Return [X, Y] of the center of cell containing provided text 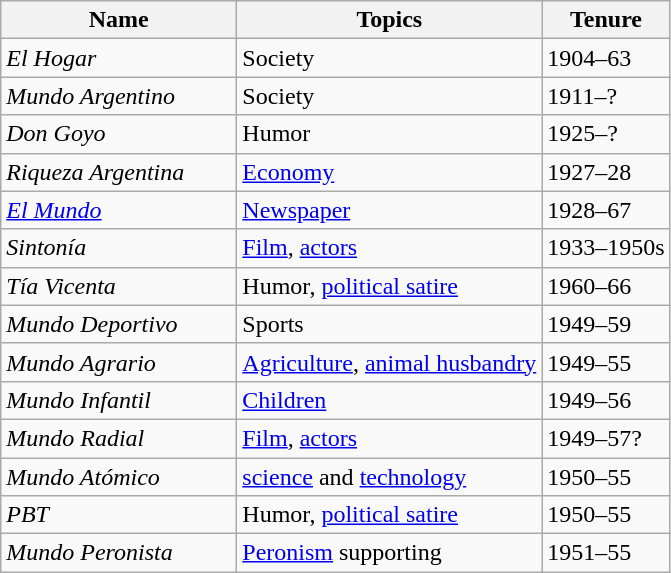
1927–28 [606, 172]
1960–66 [606, 286]
Mundo Argentino [119, 96]
1951–55 [606, 553]
Sintonía [119, 248]
Mundo Agrario [119, 362]
science and technology [390, 477]
1949–56 [606, 400]
Mundo Peronista [119, 553]
Mundo Infantil [119, 400]
Sports [390, 324]
Children [390, 400]
Mundo Deportivo [119, 324]
1925–? [606, 134]
Mundo Atómico [119, 477]
1933–1950s [606, 248]
PBT [119, 515]
Tía Vicenta [119, 286]
Economy [390, 172]
Agriculture, animal husbandry [390, 362]
Peronism supporting [390, 553]
1949–55 [606, 362]
1904–63 [606, 58]
Don Goyo [119, 134]
El Mundo [119, 210]
Tenure [606, 20]
1928–67 [606, 210]
Humor [390, 134]
El Hogar [119, 58]
Mundo Radial [119, 438]
Name [119, 20]
1949–57? [606, 438]
1949–59 [606, 324]
Topics [390, 20]
1911–? [606, 96]
Riqueza Argentina [119, 172]
Newspaper [390, 210]
